Provide the (X, Y) coordinate of the cell's center where the given text is located.  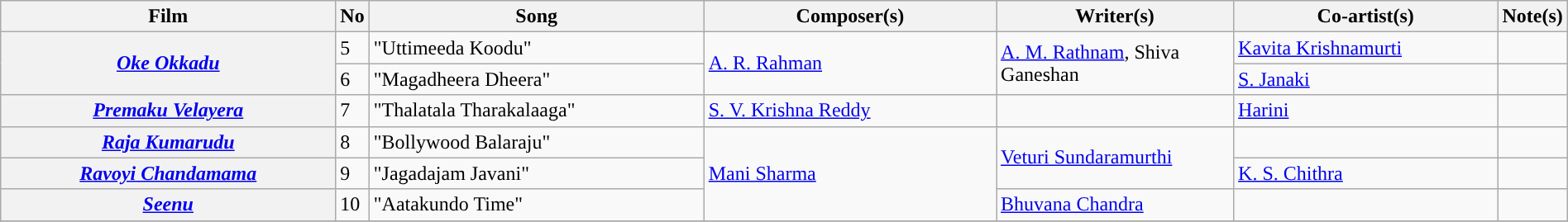
A. M. Rathnam, Shiva Ganeshan (1115, 64)
S. Janaki (1366, 79)
Ravoyi Chandamama (169, 173)
8 (352, 142)
9 (352, 173)
Kavita Krishnamurti (1366, 48)
Writer(s) (1115, 17)
Bhuvana Chandra (1115, 205)
7 (352, 111)
Composer(s) (850, 17)
Veturi Sundaramurthi (1115, 158)
6 (352, 79)
Raja Kumarudu (169, 142)
A. R. Rahman (850, 64)
Seenu (169, 205)
Mani Sharma (850, 173)
Premaku Velayera (169, 111)
"Uttimeeda Koodu" (536, 48)
Co-artist(s) (1366, 17)
"Aatakundo Time" (536, 205)
Harini (1366, 111)
"Thalatala Tharakalaaga" (536, 111)
S. V. Krishna Reddy (850, 111)
Song (536, 17)
No (352, 17)
"Jagadajam Javani" (536, 173)
Oke Okkadu (169, 64)
K. S. Chithra (1366, 173)
"Magadheera Dheera" (536, 79)
Note(s) (1532, 17)
Film (169, 17)
"Bollywood Balaraju" (536, 142)
5 (352, 48)
10 (352, 205)
